Search for the cell housing the specified text and yield its [X, Y] center coordinate. 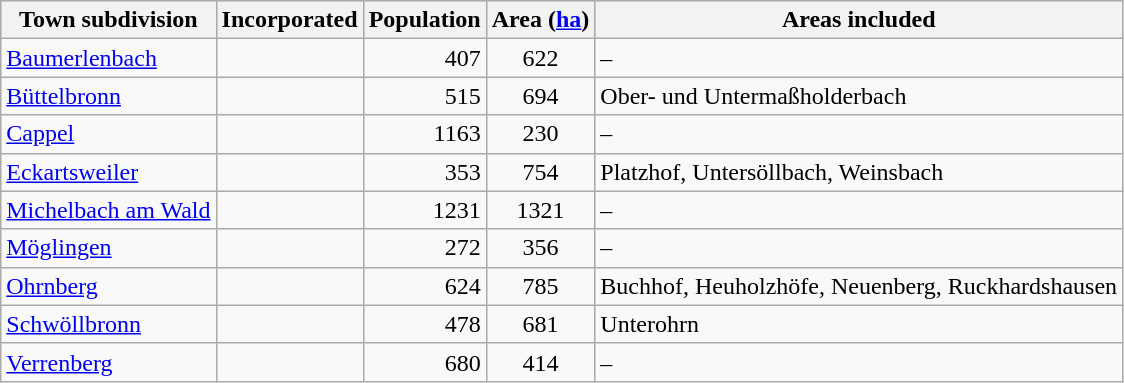
681 [540, 324]
Möglingen [108, 248]
Schwöllbronn [108, 324]
272 [424, 248]
Town subdivision [108, 20]
414 [540, 362]
785 [540, 286]
Ohrnberg [108, 286]
Population [424, 20]
Unterohrn [859, 324]
Büttelbronn [108, 96]
754 [540, 172]
Verrenberg [108, 362]
Baumerlenbach [108, 58]
1231 [424, 210]
Buchhof, Heuholzhöfe, Neuenberg, Ruckhardshausen [859, 286]
353 [424, 172]
Cappel [108, 134]
624 [424, 286]
Area (ha) [540, 20]
622 [540, 58]
Incorporated [290, 20]
Michelbach am Wald [108, 210]
Eckartsweiler [108, 172]
356 [540, 248]
1321 [540, 210]
Ober- und Untermaßholderbach [859, 96]
694 [540, 96]
680 [424, 362]
Areas included [859, 20]
230 [540, 134]
478 [424, 324]
515 [424, 96]
407 [424, 58]
1163 [424, 134]
Platzhof, Untersöllbach, Weinsbach [859, 172]
